Scan for the cell matching the given text and deliver its (X, Y) coordinate at center. 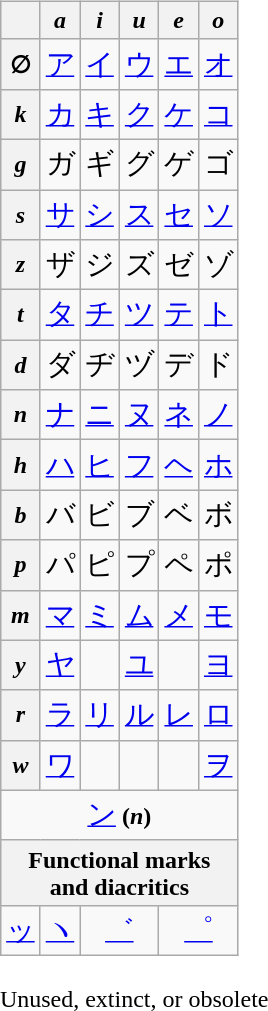
ヒ (100, 465)
カ (60, 114)
パ (60, 565)
ギ (100, 164)
e (179, 20)
サ (60, 215)
ピ (100, 565)
t (21, 315)
キ (100, 114)
ツ (139, 315)
d (21, 365)
コ (218, 114)
ク (139, 114)
ヲ (218, 765)
マ (60, 615)
ゲ (179, 164)
エ (179, 64)
r (21, 715)
バ (60, 515)
ン (n) (120, 815)
k (21, 114)
ゾ (218, 265)
ケ (179, 114)
ヌ (139, 415)
ヽ (60, 930)
プ (139, 565)
タ (60, 315)
ア (60, 64)
ボ (218, 515)
レ (179, 715)
o (218, 20)
ペ (179, 565)
ノ (218, 415)
メ (179, 615)
ヨ (218, 665)
ニ (100, 415)
ゴ (218, 164)
ッ (21, 930)
ワ (60, 765)
ヘ (179, 465)
ド (218, 365)
ブ (139, 515)
ヂ (100, 365)
p (21, 565)
s (21, 215)
z (21, 265)
゛ (120, 930)
b (21, 515)
∅ (21, 64)
w (21, 765)
グ (139, 164)
リ (100, 715)
テ (179, 315)
ト (218, 315)
h (21, 465)
ポ (218, 565)
y (21, 665)
m (21, 615)
g (21, 164)
ハ (60, 465)
ガ (60, 164)
ム (139, 615)
ダ (60, 365)
シ (100, 215)
ル (139, 715)
ヤ (60, 665)
a (60, 20)
Functional marks and diacritics (120, 872)
ネ (179, 415)
ザ (60, 265)
ユ (139, 665)
セ (179, 215)
i (100, 20)
ミ (100, 615)
オ (218, 64)
n (21, 415)
イ (100, 64)
ベ (179, 515)
ラ (60, 715)
ス (139, 215)
ロ (218, 715)
ジ (100, 265)
モ (218, 615)
u (139, 20)
ビ (100, 515)
ウ (139, 64)
ホ (218, 465)
ソ (218, 215)
ヅ (139, 365)
チ (100, 315)
゜ (198, 930)
デ (179, 365)
ゼ (179, 265)
ナ (60, 415)
ズ (139, 265)
フ (139, 465)
